Determine the (X, Y) coordinate at the center of the cell enclosing the given text.  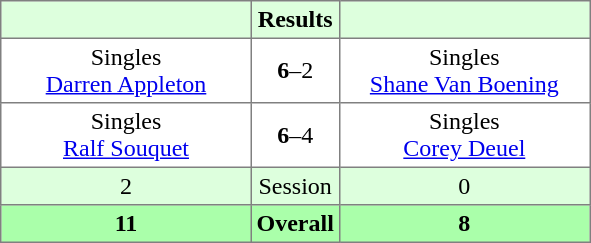
SinglesCorey Deuel (464, 135)
Session (295, 186)
2 (126, 186)
6–2 (295, 70)
0 (464, 186)
8 (464, 224)
SinglesRalf Souquet (126, 135)
6–4 (295, 135)
SinglesDarren Appleton (126, 70)
SinglesShane Van Boening (464, 70)
Overall (295, 224)
Results (295, 20)
11 (126, 224)
